Determine the (x, y) coordinate at the center of the cell enclosing the given text.  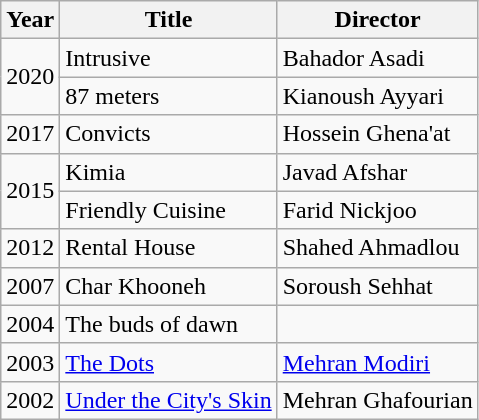
2017 (30, 134)
Farid Nickjoo (378, 210)
Hossein Ghena'at (378, 134)
87 meters (168, 96)
Convicts (168, 134)
The buds of dawn (168, 324)
Mehran Modiri (378, 362)
Year (30, 20)
Mehran Ghafourian (378, 400)
Rental House (168, 248)
2020 (30, 77)
Friendly Cuisine (168, 210)
2004 (30, 324)
Kianoush Ayyari (378, 96)
Under the City's Skin (168, 400)
Char Khooneh (168, 286)
Javad Afshar (378, 172)
Title (168, 20)
Kimia (168, 172)
2007 (30, 286)
Shahed Ahmadlou (378, 248)
Bahador Asadi (378, 58)
The Dots (168, 362)
2002 (30, 400)
Intrusive (168, 58)
2012 (30, 248)
2003 (30, 362)
2015 (30, 191)
Director (378, 20)
Soroush Sehhat (378, 286)
